Scan for the cell matching the given text and deliver its [x, y] coordinate at center. 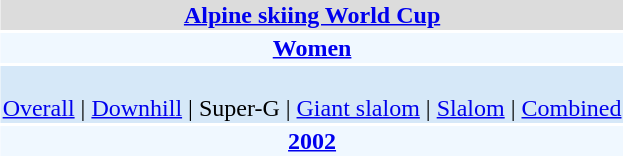
Overall | Downhill | Super-G | Giant slalom | Slalom | Combined [312, 94]
Alpine skiing World Cup [312, 15]
2002 [312, 141]
Women [312, 48]
